Return (x, y) of the center of cell containing provided text 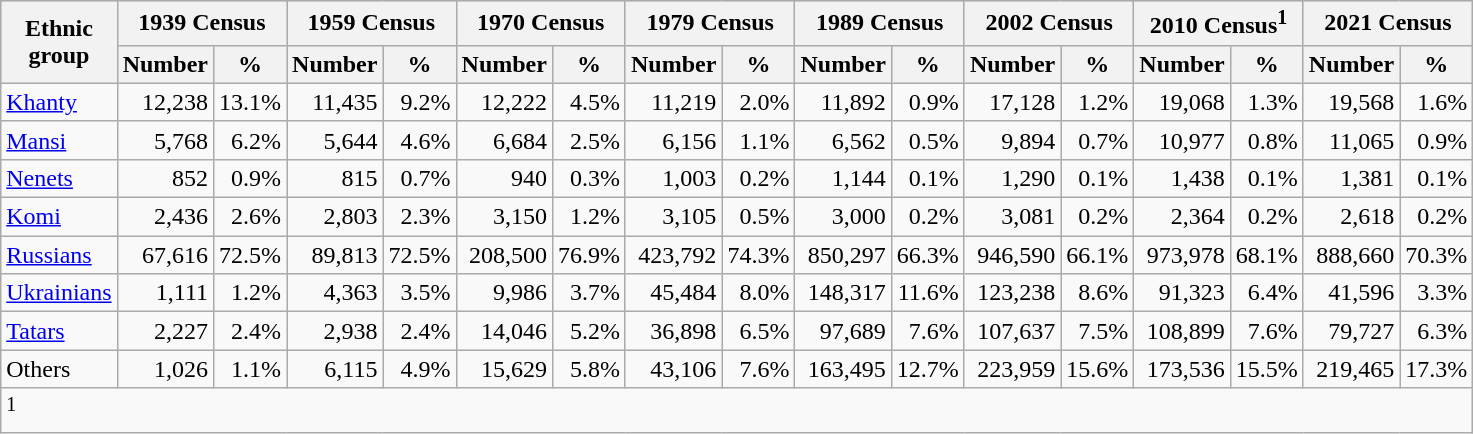
2,227 (165, 331)
6,115 (335, 369)
Ethnicgroup (59, 42)
163,495 (843, 369)
13.1% (250, 102)
940 (504, 178)
2021 Census (1388, 24)
2.6% (250, 217)
Russians (59, 255)
888,660 (1351, 255)
6.4% (1266, 293)
19,068 (1182, 102)
208,500 (504, 255)
1939 Census (202, 24)
3,081 (1012, 217)
Mansi (59, 140)
Others (59, 369)
5.2% (588, 331)
Nenets (59, 178)
9.2% (420, 102)
2.0% (758, 102)
11,065 (1351, 140)
1.3% (1266, 102)
2.5% (588, 140)
Tatars (59, 331)
4.6% (420, 140)
1,381 (1351, 178)
76.9% (588, 255)
4.9% (420, 369)
Komi (59, 217)
70.3% (1436, 255)
852 (165, 178)
3.5% (420, 293)
97,689 (843, 331)
173,536 (1182, 369)
12.7% (928, 369)
6.3% (1436, 331)
3,105 (673, 217)
1,290 (1012, 178)
2010 Census1 (1218, 24)
14,046 (504, 331)
79,727 (1351, 331)
6,684 (504, 140)
1959 Census (372, 24)
148,317 (843, 293)
11,219 (673, 102)
0.8% (1266, 140)
9,986 (504, 293)
8.0% (758, 293)
66.1% (1098, 255)
423,792 (673, 255)
2,618 (1351, 217)
89,813 (335, 255)
5,768 (165, 140)
11,435 (335, 102)
3,000 (843, 217)
68.1% (1266, 255)
17,128 (1012, 102)
11.6% (928, 293)
1.6% (1436, 102)
2002 Census (1048, 24)
1,003 (673, 178)
7.5% (1098, 331)
91,323 (1182, 293)
45,484 (673, 293)
2.3% (420, 217)
2,364 (1182, 217)
15,629 (504, 369)
74.3% (758, 255)
Khanty (59, 102)
6,156 (673, 140)
6,562 (843, 140)
946,590 (1012, 255)
Ukrainians (59, 293)
19,568 (1351, 102)
1,438 (1182, 178)
223,959 (1012, 369)
1,144 (843, 178)
9,894 (1012, 140)
2,803 (335, 217)
6.5% (758, 331)
15.6% (1098, 369)
1970 Census (540, 24)
41,596 (1351, 293)
66.3% (928, 255)
11,892 (843, 102)
15.5% (1266, 369)
850,297 (843, 255)
12,238 (165, 102)
36,898 (673, 331)
1989 Census (880, 24)
219,465 (1351, 369)
1,026 (165, 369)
4.5% (588, 102)
6.2% (250, 140)
3,150 (504, 217)
3.3% (1436, 293)
815 (335, 178)
123,238 (1012, 293)
4,363 (335, 293)
107,637 (1012, 331)
17.3% (1436, 369)
973,978 (1182, 255)
2,938 (335, 331)
5,644 (335, 140)
0.3% (588, 178)
1979 Census (710, 24)
3.7% (588, 293)
67,616 (165, 255)
8.6% (1098, 293)
5.8% (588, 369)
1,111 (165, 293)
12,222 (504, 102)
10,977 (1182, 140)
43,106 (673, 369)
1 (737, 410)
2,436 (165, 217)
108,899 (1182, 331)
